Return (x, y) of the center of cell containing provided text 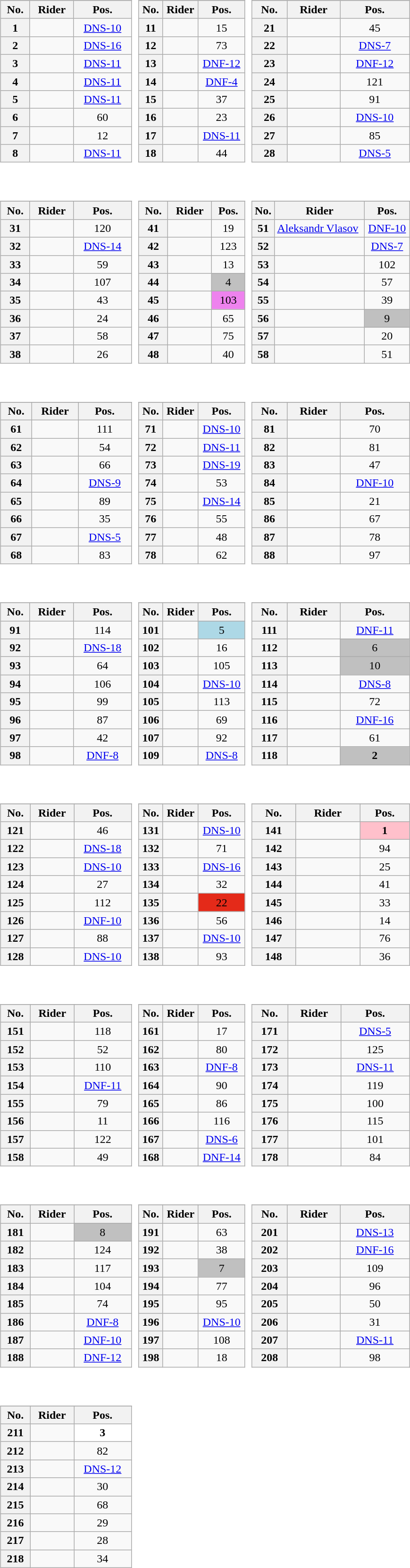
213 (15, 1469)
172 (270, 1049)
161 (151, 1031)
217 (15, 1541)
141 (274, 831)
10 (375, 666)
206 (270, 1322)
177 (270, 1139)
167 (151, 1139)
89 (105, 501)
196 (151, 1322)
100 (375, 1103)
40 (228, 354)
187 (15, 1340)
182 (15, 1250)
DNS-13 (375, 1232)
204 (270, 1286)
178 (270, 1157)
138 (151, 956)
173 (270, 1067)
143 (274, 867)
207 (270, 1340)
50 (375, 1304)
90 (222, 1085)
183 (15, 1268)
186 (15, 1322)
No. Rider Pos. 41 19 42 123 43 13 44 4 45 103 46 65 47 75 48 40 (193, 276)
49 (103, 1157)
181 (15, 1232)
137 (151, 938)
175 (270, 1103)
158 (15, 1157)
59 (102, 264)
144 (274, 885)
218 (15, 1559)
165 (151, 1103)
191 (151, 1232)
136 (151, 920)
197 (151, 1340)
20 (387, 336)
79 (103, 1103)
134 (151, 885)
No. Rider Pos. 131 DNS-10 132 71 133 DNS-16 134 32 135 22 136 56 137 DNS-10 138 93 (193, 878)
184 (15, 1286)
126 (15, 920)
80 (222, 1049)
154 (15, 1085)
198 (151, 1358)
195 (151, 1304)
192 (151, 1250)
132 (151, 849)
135 (151, 903)
188 (15, 1358)
174 (270, 1085)
DNF-14 (222, 1157)
60 (102, 118)
19 (228, 228)
171 (270, 1031)
9 (387, 318)
120 (102, 228)
99 (102, 702)
157 (15, 1139)
DNS-6 (222, 1139)
29 (103, 1523)
69 (222, 720)
108 (222, 1340)
DNS-9 (105, 483)
208 (270, 1358)
128 (15, 956)
164 (151, 1085)
DNS-12 (103, 1469)
131 (151, 831)
193 (151, 1268)
151 (15, 1031)
203 (270, 1268)
155 (15, 1103)
215 (15, 1505)
127 (15, 938)
168 (151, 1157)
202 (270, 1250)
119 (375, 1085)
194 (151, 1286)
214 (15, 1487)
152 (15, 1049)
30 (103, 1487)
153 (15, 1067)
176 (270, 1121)
145 (274, 903)
DNS-19 (222, 465)
185 (15, 1304)
No. Rider Pos. 161 17 162 80 163 DNF-8 164 90 165 86 166 116 167 DNS-6 168 DNF-14 (193, 1079)
133 (151, 867)
110 (103, 1067)
211 (15, 1433)
No. Rider Pos. 191 63 192 38 193 7 194 77 195 95 196 DNS-10 197 108 198 18 (193, 1279)
216 (15, 1523)
70 (375, 429)
201 (270, 1232)
205 (270, 1304)
DNF-4 (222, 82)
147 (274, 938)
166 (151, 1121)
39 (387, 300)
162 (151, 1049)
163 (151, 1067)
Aleksandr Vlasov (320, 228)
No. Rider Pos. 71 DNS-10 72 DNS-11 73 DNS-19 74 53 75 DNS-14 76 55 77 48 78 62 (193, 477)
146 (274, 920)
148 (274, 956)
No. Rider Pos. 101 5 102 16 103 105 104 DNS-10 105 113 106 69 107 92 109 DNS-8 (193, 677)
156 (15, 1121)
212 (15, 1451)
142 (274, 849)
